For the text-containing cell, return its midpoint in (x, y) coordinate format. 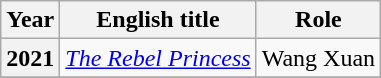
The Rebel Princess (158, 58)
2021 (30, 58)
Wang Xuan (318, 58)
Year (30, 20)
Role (318, 20)
English title (158, 20)
